Locate the cell with the specified text and output its (X, Y) center coordinate. 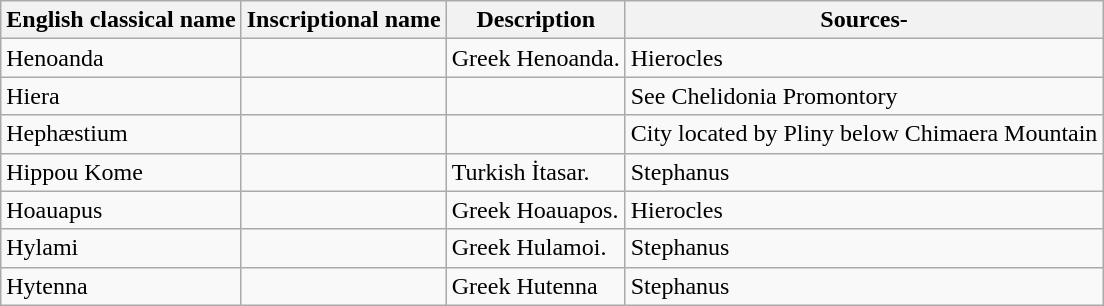
Greek Hoauapos. (536, 210)
Greek Hulamoi. (536, 248)
Henoanda (121, 58)
Sources- (864, 20)
Hoauapus (121, 210)
Inscriptional name (344, 20)
City located by Pliny below Chimaera Mountain (864, 134)
Hiera (121, 96)
Turkish İtasar. (536, 172)
Hephæstium (121, 134)
Greek Hutenna (536, 286)
See Chelidonia Promontory (864, 96)
Hylami (121, 248)
Description (536, 20)
Greek Henoanda. (536, 58)
Hippou Kome (121, 172)
English classical name (121, 20)
Hytenna (121, 286)
